Capture the cell that displays the provided text and extract its [x, y] central coordinate. 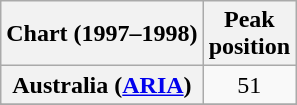
Australia (ARIA) [102, 85]
Peakposition [249, 34]
Chart (1997–1998) [102, 34]
51 [249, 85]
